Capture the cell that displays the provided text and extract its (x, y) central coordinate. 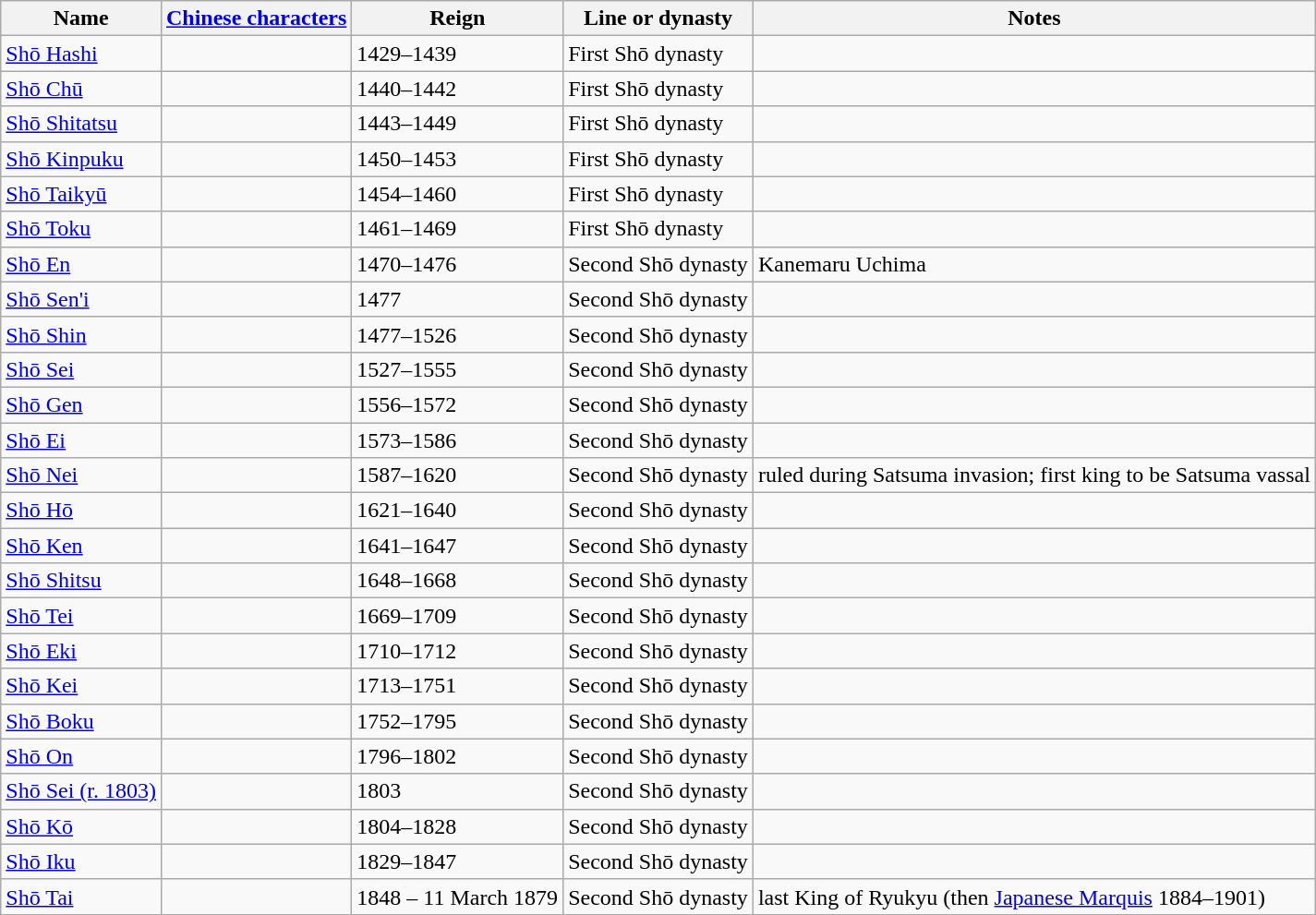
1848 – 11 March 1879 (458, 897)
Shō Ei (81, 440)
Shō Shitsu (81, 581)
1710–1712 (458, 651)
1450–1453 (458, 159)
Notes (1034, 18)
Shō Kei (81, 686)
1470–1476 (458, 264)
1556–1572 (458, 404)
Shō Shin (81, 334)
Shō Gen (81, 404)
Shō En (81, 264)
1796–1802 (458, 756)
Shō Sen'i (81, 299)
ruled during Satsuma invasion; first king to be Satsuma vassal (1034, 476)
1648–1668 (458, 581)
Chinese characters (256, 18)
Shō Sei (r. 1803) (81, 791)
Shō Eki (81, 651)
Shō On (81, 756)
1454–1460 (458, 194)
1804–1828 (458, 826)
Shō Hashi (81, 54)
Shō Kō (81, 826)
1621–1640 (458, 511)
1440–1442 (458, 89)
1527–1555 (458, 369)
last King of Ryukyu (then Japanese Marquis 1884–1901) (1034, 897)
Shō Ken (81, 546)
1641–1647 (458, 546)
1803 (458, 791)
Shō Kinpuku (81, 159)
Kanemaru Uchima (1034, 264)
Shō Boku (81, 721)
1713–1751 (458, 686)
Shō Taikyū (81, 194)
Reign (458, 18)
1461–1469 (458, 229)
Shō Toku (81, 229)
Shō Iku (81, 861)
Name (81, 18)
Shō Shitatsu (81, 124)
1752–1795 (458, 721)
1573–1586 (458, 440)
1429–1439 (458, 54)
Shō Sei (81, 369)
Shō Chū (81, 89)
Shō Nei (81, 476)
1477–1526 (458, 334)
Line or dynasty (658, 18)
Shō Tei (81, 616)
1669–1709 (458, 616)
1829–1847 (458, 861)
1443–1449 (458, 124)
Shō Hō (81, 511)
Shō Tai (81, 897)
1587–1620 (458, 476)
1477 (458, 299)
